Return the (x, y) coordinate for the center point of the cell that contains the specified text.  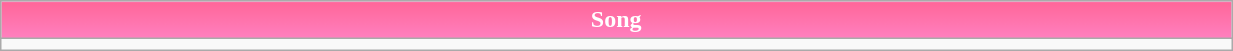
Song (616, 20)
